Return [X, Y] of the center of cell containing provided text 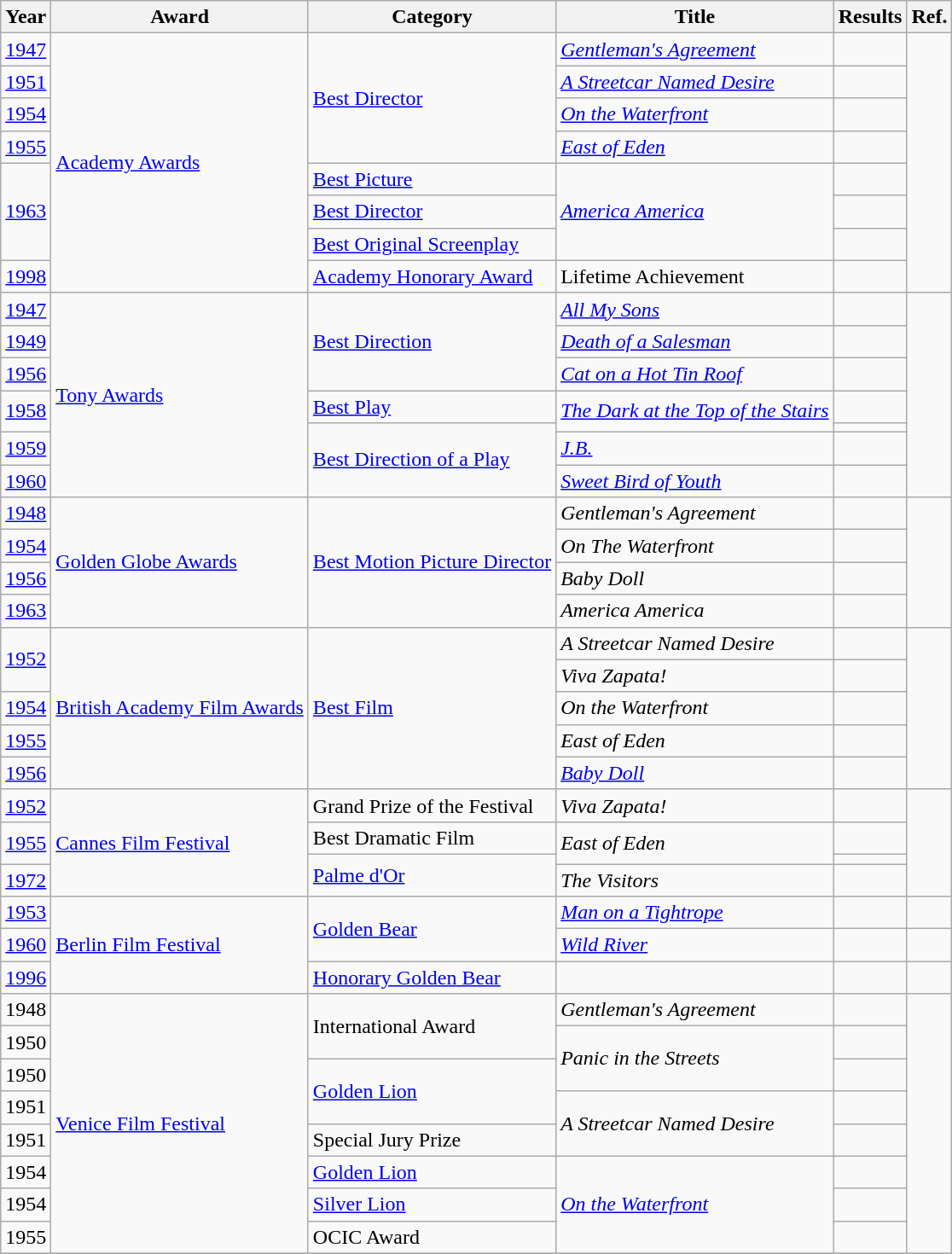
Honorary Golden Bear [432, 978]
Golden Bear [432, 929]
1959 [26, 449]
1953 [26, 913]
Academy Honorary Award [432, 276]
Category [432, 17]
Award [180, 17]
Ref. [930, 17]
1949 [26, 341]
The Visitors [695, 880]
Man on a Tightrope [695, 913]
Cannes Film Festival [180, 843]
Tony Awards [180, 394]
Best Motion Picture Director [432, 562]
Special Jury Prize [432, 1140]
Grand Prize of the Festival [432, 805]
International Award [432, 1026]
1998 [26, 276]
Best Play [432, 407]
Lifetime Achievement [695, 276]
Panic in the Streets [695, 1059]
All My Sons [695, 309]
Best Dramatic Film [432, 838]
1996 [26, 978]
Best Film [432, 708]
Venice Film Festival [180, 1123]
The Dark at the Top of the Stairs [695, 411]
Silver Lion [432, 1205]
Berlin Film Festival [180, 945]
On The Waterfront [695, 546]
Best Direction [432, 341]
Best Direction of a Play [432, 461]
OCIC Award [432, 1237]
Sweet Bird of Youth [695, 481]
Palme d'Or [432, 875]
Best Original Screenplay [432, 244]
Wild River [695, 945]
J.B. [695, 449]
Results [870, 17]
Cat on a Hot Tin Roof [695, 374]
1958 [26, 411]
Year [26, 17]
Death of a Salesman [695, 341]
1972 [26, 880]
Academy Awards [180, 163]
Best Picture [432, 179]
Title [695, 17]
Golden Globe Awards [180, 562]
British Academy Film Awards [180, 708]
